Find where the given text appears and provide that cell's center as [X, Y] coordinate. 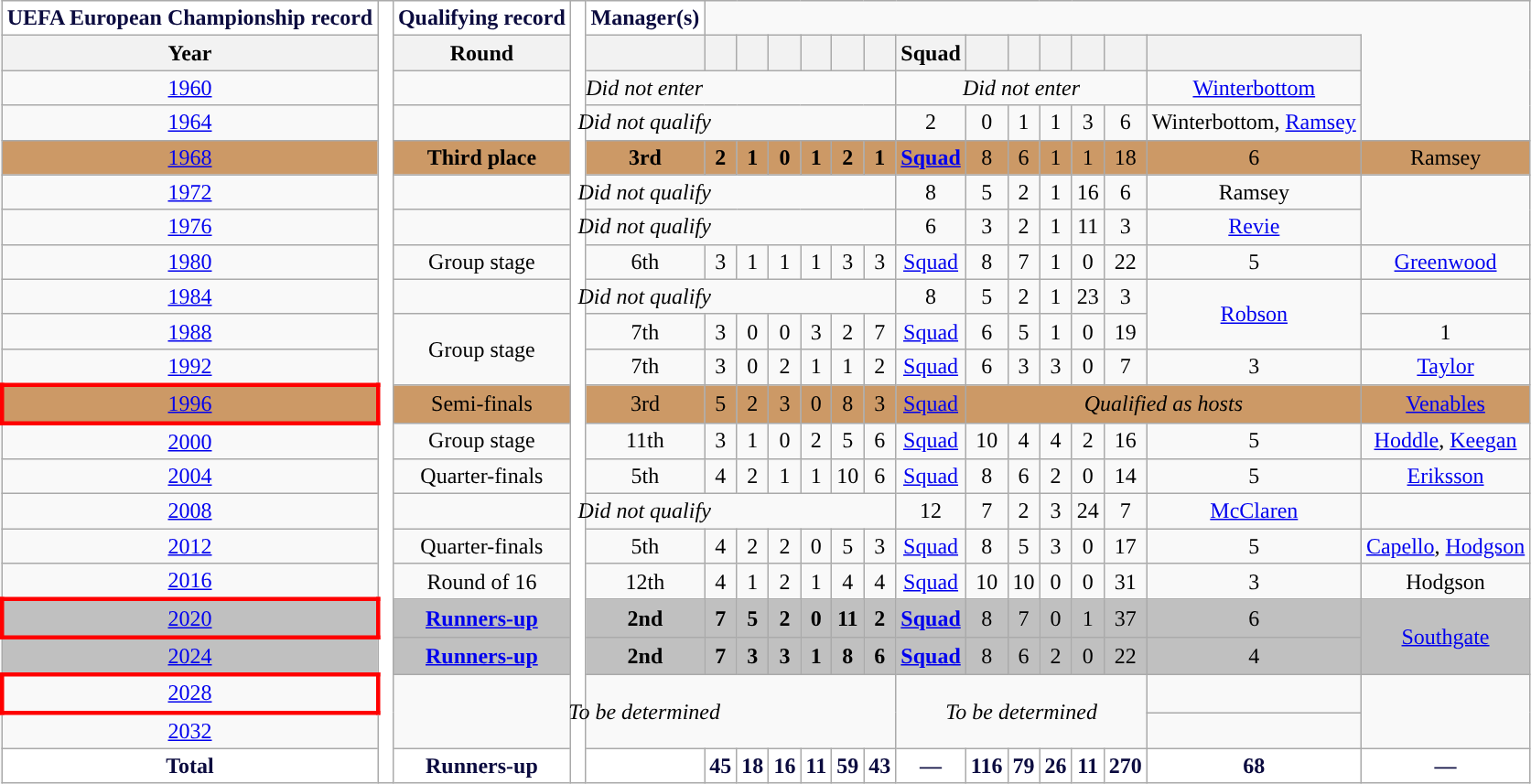
37 [1126, 618]
1972 [189, 192]
2008 [189, 511]
Robson [1254, 314]
Hodgson [1445, 582]
Taylor [1445, 367]
14 [1126, 477]
Capello, Hodgson [1445, 546]
59 [847, 766]
2024 [189, 655]
6th [645, 262]
17 [1126, 546]
24 [1087, 511]
19 [1126, 331]
Greenwood [1445, 262]
Revie [1254, 227]
1960 [189, 88]
Manager(s) [645, 18]
43 [880, 766]
1996 [189, 404]
Qualified as hosts [1163, 404]
1992 [189, 367]
79 [1023, 766]
1976 [189, 227]
2020 [189, 618]
1984 [189, 296]
2016 [189, 582]
UEFA European Championship record [189, 18]
2028 [189, 693]
2000 [189, 441]
Southgate [1445, 637]
116 [987, 766]
Third place [481, 157]
Hoddle, Keegan [1445, 441]
1968 [189, 157]
11th [645, 441]
Eriksson [1445, 477]
26 [1056, 766]
23 [1087, 296]
45 [721, 766]
270 [1126, 766]
Total [189, 766]
1980 [189, 262]
Semi-finals [481, 404]
Round of 16 [481, 582]
2032 [189, 730]
12th [645, 582]
2012 [189, 546]
31 [1126, 582]
2004 [189, 477]
Winterbottom [1254, 88]
1964 [189, 123]
68 [1254, 766]
Qualifying record [481, 18]
Year [189, 53]
Venables [1445, 404]
Winterbottom, Ramsey [1254, 123]
McClaren [1254, 511]
Round [481, 53]
1988 [189, 331]
12 [931, 511]
